Search for the cell housing the specified text and yield its [X, Y] center coordinate. 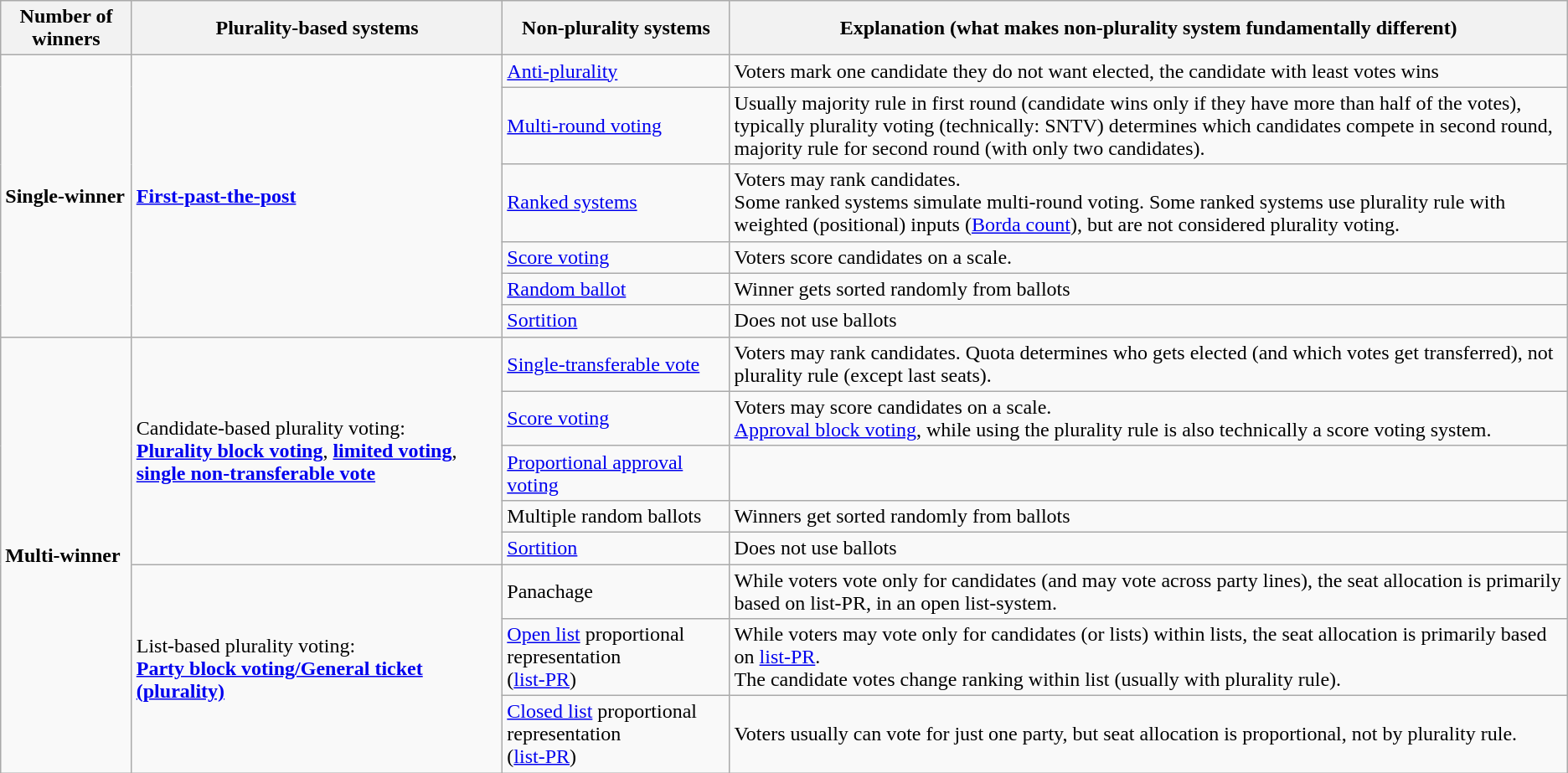
Winner gets sorted randomly from ballots [1148, 289]
Voters may rank candidates. Quota determines who gets elected (and which votes get transferred), not plurality rule (except last seats). [1148, 363]
Voters usually can vote for just one party, but seat allocation is proportional, not by plurality rule. [1148, 734]
Panachage [616, 591]
Explanation (what makes non-plurality system fundamentally different) [1148, 28]
Number of winners [66, 28]
Candidate-based plurality voting:Plurality block voting, limited voting, single non-transferable vote [317, 451]
Multi-round voting [616, 126]
While voters vote only for candidates (and may vote across party lines), the seat allocation is primarily based on list-PR, in an open list-system. [1148, 591]
Voters score candidates on a scale. [1148, 257]
Closed list proportional representation(list-PR) [616, 734]
Single-winner [66, 196]
Non-plurality systems [616, 28]
Single-transferable vote [616, 363]
Multiple random ballots [616, 516]
Ranked systems [616, 203]
Random ballot [616, 289]
List-based plurality voting:Party block voting/General ticket (plurality) [317, 668]
Multi-winner [66, 554]
Voters may score candidates on a scale.Approval block voting, while using the plurality rule is also technically a score voting system. [1148, 419]
Voters mark one candidate they do not want elected, the candidate with least votes wins [1148, 71]
Open list proportional representation(list-PR) [616, 657]
Proportional approval voting [616, 472]
Winners get sorted randomly from ballots [1148, 516]
Plurality-based systems [317, 28]
First-past-the-post [317, 196]
Anti-plurality [616, 71]
